Determine the (X, Y) coordinate at the center of the cell enclosing the given text.  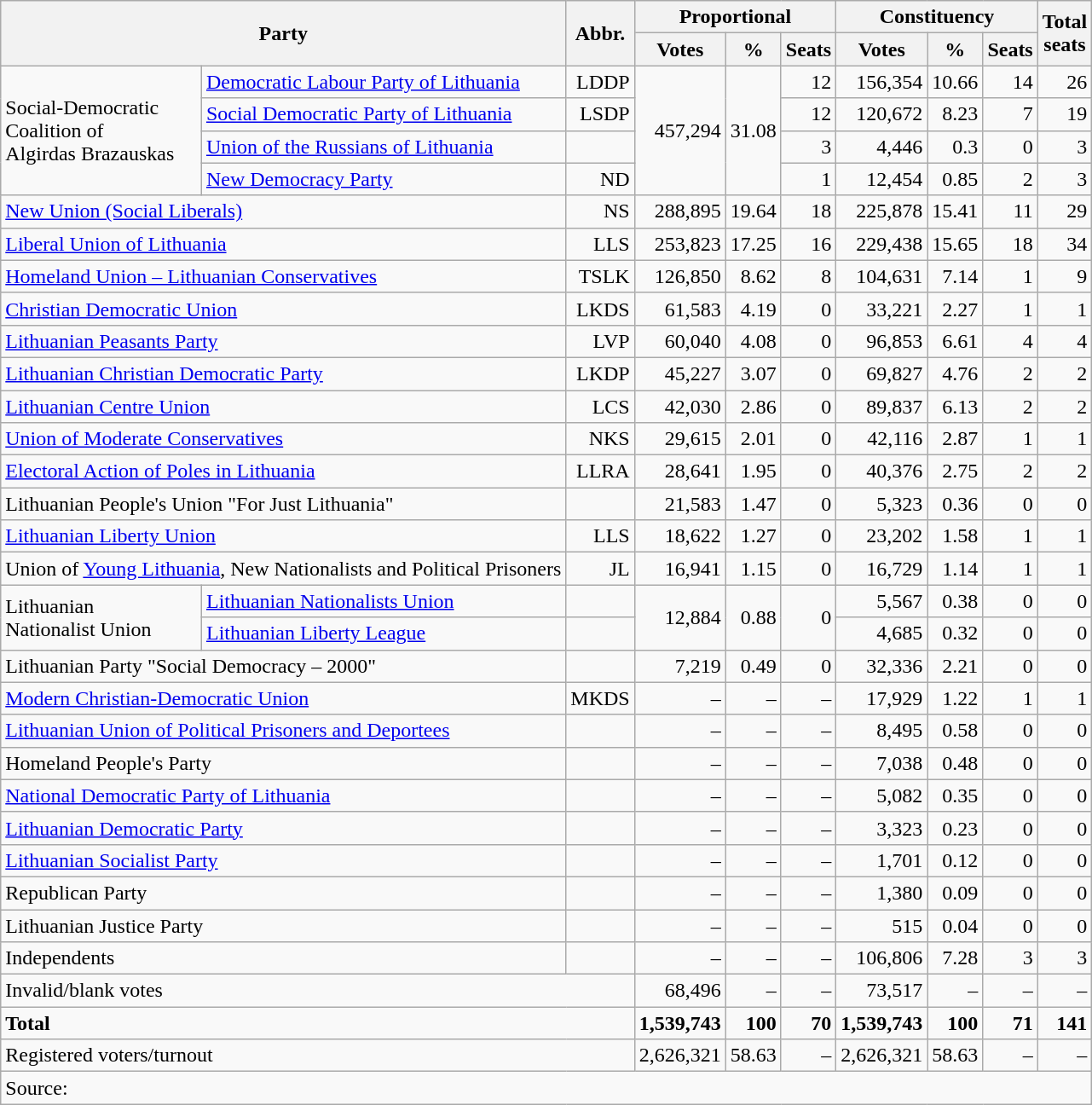
Electoral Action of Poles in Lithuania (283, 472)
4.08 (754, 341)
2.01 (754, 439)
96,853 (881, 341)
LKDP (600, 373)
7,219 (680, 666)
1.14 (955, 569)
New Democracy Party (384, 179)
61,583 (680, 309)
12,454 (881, 179)
0.85 (955, 179)
71 (1010, 1023)
LCS (600, 407)
Lithuanian Party "Social Democracy – 2000" (283, 666)
Invalid/blank votes (317, 991)
11 (1010, 211)
106,806 (881, 958)
457,294 (680, 130)
Union of the Russians of Lithuania (384, 147)
Social Democratic Party of Lithuania (384, 114)
126,850 (680, 276)
60,040 (680, 341)
7.28 (955, 958)
32,336 (881, 666)
8.62 (754, 276)
Lithuanian Liberty League (384, 633)
42,116 (881, 439)
4,685 (881, 633)
Lithuanian Centre Union (283, 407)
LSDP (600, 114)
16 (808, 244)
3,323 (881, 828)
Proportional (735, 17)
4.19 (754, 309)
NS (600, 211)
0.32 (955, 633)
TSLK (600, 276)
5,567 (881, 601)
Homeland Union – Lithuanian Conservatives (283, 276)
229,438 (881, 244)
7.14 (955, 276)
3.07 (754, 373)
515 (881, 925)
Lithuanian Democratic Party (283, 828)
33,221 (881, 309)
Lithuanian Liberty Union (283, 536)
23,202 (881, 536)
288,895 (680, 211)
1.22 (955, 698)
68,496 (680, 991)
Democratic Labour Party of Lithuania (384, 82)
New Union (Social Liberals) (283, 211)
8 (808, 276)
6.13 (955, 407)
17,929 (881, 698)
2.75 (955, 472)
LLRA (600, 472)
0.04 (955, 925)
70 (808, 1023)
1,380 (881, 893)
0.12 (955, 860)
8.23 (955, 114)
19.64 (754, 211)
69,827 (881, 373)
Lithuanian Christian Democratic Party (283, 373)
LDDP (600, 82)
16,941 (680, 569)
Republican Party (283, 893)
12,884 (680, 617)
Party (283, 33)
21,583 (680, 504)
Lithuanian Peasants Party (283, 341)
7 (1010, 114)
5,323 (881, 504)
34 (1065, 244)
9 (1065, 276)
0.09 (955, 893)
8,495 (881, 731)
7,038 (881, 763)
141 (1065, 1023)
15.41 (955, 211)
2.21 (955, 666)
Lithuanian Socialist Party (283, 860)
26 (1065, 82)
6.61 (955, 341)
1.27 (754, 536)
Constituency (938, 17)
29,615 (680, 439)
2.86 (754, 407)
1.95 (754, 472)
0.3 (955, 147)
0.35 (955, 795)
4,446 (881, 147)
16,729 (881, 569)
120,672 (881, 114)
Source: (546, 1088)
Union of Young Lithuania, New Nationalists and Political Prisoners (283, 569)
0.23 (955, 828)
73,517 (881, 991)
LKDS (600, 309)
Lithuanian Union of Political Prisoners and Deportees (283, 731)
1.58 (955, 536)
0.38 (955, 601)
NKS (600, 439)
0.49 (754, 666)
10.66 (955, 82)
LithuanianNationalist Union (101, 617)
42,030 (680, 407)
1.47 (754, 504)
156,354 (881, 82)
28,641 (680, 472)
2.27 (955, 309)
MKDS (600, 698)
45,227 (680, 373)
Homeland People's Party (283, 763)
Liberal Union of Lithuania (283, 244)
14 (1010, 82)
19 (1065, 114)
Lithuanian Justice Party (283, 925)
Christian Democratic Union (283, 309)
1,701 (881, 860)
4.76 (955, 373)
Social-DemocraticCoalition ofAlgirdas Brazauskas (101, 130)
29 (1065, 211)
National Democratic Party of Lithuania (283, 795)
253,823 (680, 244)
89,837 (881, 407)
0.58 (955, 731)
Independents (283, 958)
104,631 (881, 276)
JL (600, 569)
Modern Christian-Democratic Union (283, 698)
18,622 (680, 536)
ND (600, 179)
0.36 (955, 504)
31.08 (754, 130)
40,376 (881, 472)
1.15 (754, 569)
225,878 (881, 211)
Lithuanian People's Union "For Just Lithuania" (283, 504)
Union of Moderate Conservatives (283, 439)
5,082 (881, 795)
Totalseats (1065, 33)
LVP (600, 341)
0.48 (955, 763)
15.65 (955, 244)
Total (317, 1023)
2.87 (955, 439)
0.88 (754, 617)
Abbr. (600, 33)
Registered voters/turnout (317, 1056)
17.25 (754, 244)
Lithuanian Nationalists Union (384, 601)
